Capture the cell that displays the provided text and extract its [x, y] central coordinate. 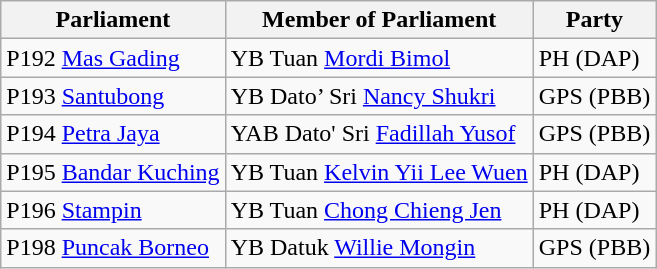
P194 Petra Jaya [113, 134]
P193 Santubong [113, 96]
Party [594, 20]
YB Tuan Mordi Bimol [379, 58]
YB Tuan Chong Chieng Jen [379, 210]
P195 Bandar Kuching [113, 172]
Member of Parliament [379, 20]
P192 Mas Gading [113, 58]
YAB Dato' Sri Fadillah Yusof [379, 134]
YB Dato’ Sri Nancy Shukri [379, 96]
P198 Puncak Borneo [113, 248]
YB Datuk Willie Mongin [379, 248]
P196 Stampin [113, 210]
YB Tuan Kelvin Yii Lee Wuen [379, 172]
Parliament [113, 20]
